Extract the [X, Y] coordinate from the center of the cell holding the provided text.  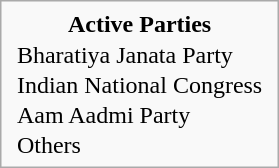
Bharatiya Janata Party [139, 56]
Others [139, 146]
Indian National Congress [139, 86]
Aam Aadmi Party [139, 116]
Active Parties [139, 24]
